Find where the given text appears and provide that cell's center as (X, Y) coordinate. 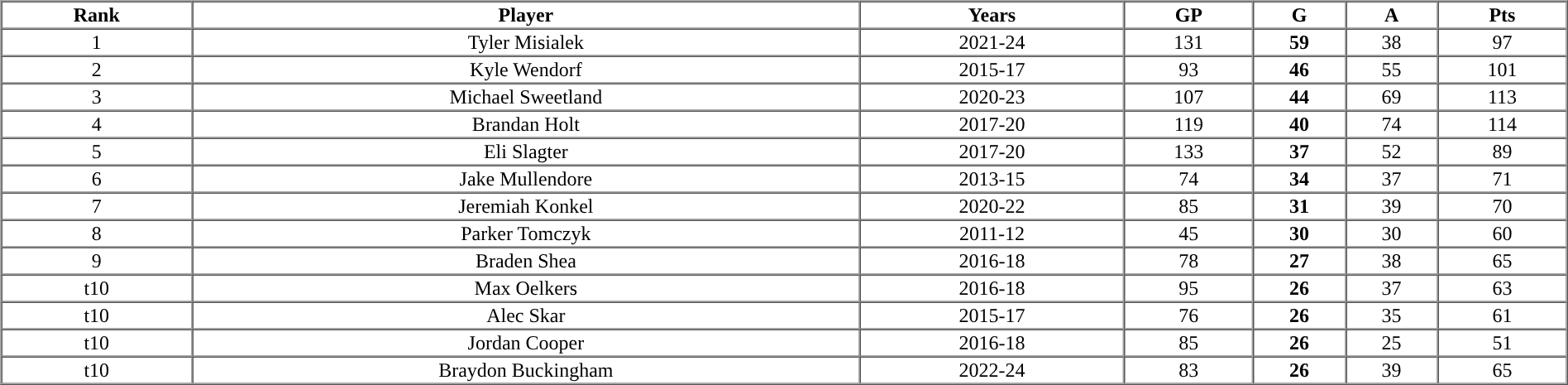
1 (98, 41)
83 (1188, 369)
8 (98, 233)
Alec Skar (526, 315)
35 (1391, 315)
59 (1298, 41)
Years (992, 15)
51 (1502, 343)
Braden Shea (526, 260)
2011-12 (992, 233)
107 (1188, 96)
6 (98, 179)
2013-15 (992, 179)
27 (1298, 260)
Brandan Holt (526, 124)
2020-23 (992, 96)
71 (1502, 179)
97 (1502, 41)
63 (1502, 288)
70 (1502, 205)
34 (1298, 179)
Jake Mullendore (526, 179)
Jeremiah Konkel (526, 205)
Rank (98, 15)
44 (1298, 96)
25 (1391, 343)
Michael Sweetland (526, 96)
31 (1298, 205)
45 (1188, 233)
3 (98, 96)
Parker Tomczyk (526, 233)
61 (1502, 315)
A (1391, 15)
101 (1502, 70)
119 (1188, 124)
2020-22 (992, 205)
40 (1298, 124)
GP (1188, 15)
52 (1391, 151)
114 (1502, 124)
Max Oelkers (526, 288)
2021-24 (992, 41)
133 (1188, 151)
89 (1502, 151)
131 (1188, 41)
113 (1502, 96)
Pts (1502, 15)
Braydon Buckingham (526, 369)
2 (98, 70)
Tyler Misialek (526, 41)
5 (98, 151)
Player (526, 15)
69 (1391, 96)
60 (1502, 233)
G (1298, 15)
2022-24 (992, 369)
9 (98, 260)
95 (1188, 288)
Jordan Cooper (526, 343)
76 (1188, 315)
55 (1391, 70)
78 (1188, 260)
Eli Slagter (526, 151)
46 (1298, 70)
93 (1188, 70)
4 (98, 124)
Kyle Wendorf (526, 70)
7 (98, 205)
